Provide the [x, y] coordinate of the cell's center where the given text is located.  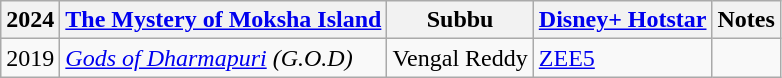
ZEE5 [622, 58]
Gods of Dharmapuri (G.O.D) [224, 58]
Subbu [460, 20]
Notes [746, 20]
The Mystery of Moksha Island [224, 20]
2019 [30, 58]
2024 [30, 20]
Disney+ Hotstar [622, 20]
Vengal Reddy [460, 58]
